Capture the cell that displays the provided text and extract its (X, Y) central coordinate. 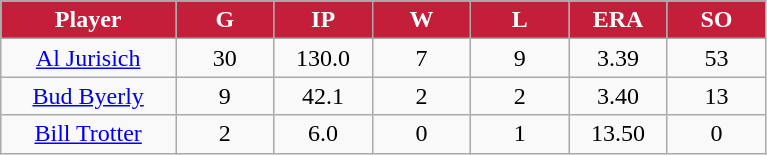
SO (716, 20)
53 (716, 58)
IP (323, 20)
ERA (618, 20)
W (421, 20)
Bill Trotter (88, 134)
G (225, 20)
L (520, 20)
Player (88, 20)
1 (520, 134)
13.50 (618, 134)
42.1 (323, 96)
3.39 (618, 58)
Bud Byerly (88, 96)
13 (716, 96)
130.0 (323, 58)
7 (421, 58)
30 (225, 58)
Al Jurisich (88, 58)
6.0 (323, 134)
3.40 (618, 96)
